Provide the (X, Y) coordinate of the cell's center where the given text is located.  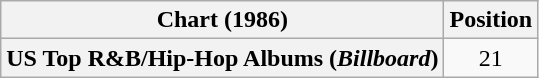
Chart (1986) (222, 20)
21 (491, 58)
Position (491, 20)
US Top R&B/Hip-Hop Albums (Billboard) (222, 58)
